Output the (x, y) coordinate of the center of the cell containing the given text.  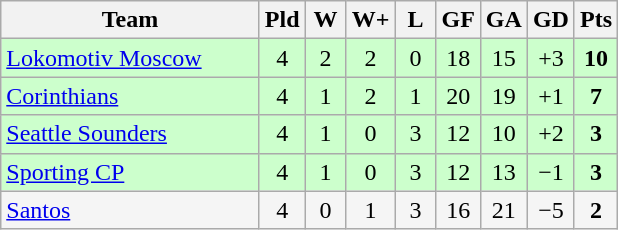
GA (504, 20)
+3 (550, 58)
Lokomotiv Moscow (130, 58)
−1 (550, 172)
16 (458, 210)
Sporting CP (130, 172)
L (416, 20)
W (326, 20)
18 (458, 58)
GF (458, 20)
W+ (370, 20)
15 (504, 58)
7 (596, 96)
19 (504, 96)
Pld (282, 20)
13 (504, 172)
−5 (550, 210)
Seattle Sounders (130, 134)
Pts (596, 20)
21 (504, 210)
Santos (130, 210)
Team (130, 20)
Corinthians (130, 96)
20 (458, 96)
+1 (550, 96)
GD (550, 20)
+2 (550, 134)
